Pinpoint the cell where the given text exists, returning its [X, Y] midpoint coordinate. 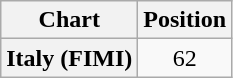
62 [185, 58]
Italy (FIMI) [70, 58]
Chart [70, 20]
Position [185, 20]
